Pinpoint the cell where the given text exists, returning its [X, Y] midpoint coordinate. 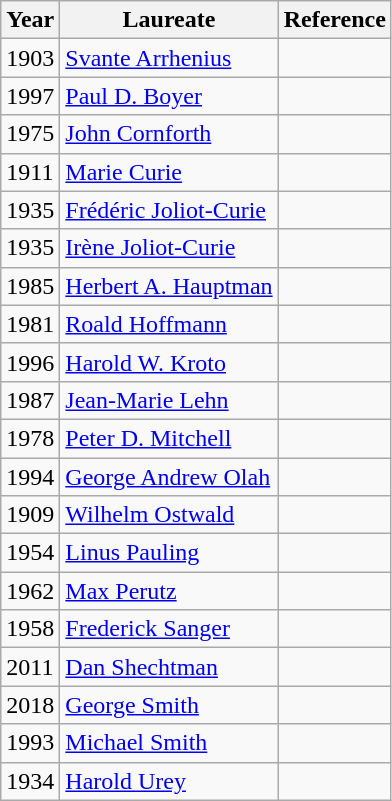
Jean-Marie Lehn [169, 400]
Frédéric Joliot-Curie [169, 210]
Max Perutz [169, 591]
Svante Arrhenius [169, 58]
1903 [30, 58]
1996 [30, 362]
2011 [30, 667]
George Andrew Olah [169, 477]
1993 [30, 743]
Marie Curie [169, 172]
Paul D. Boyer [169, 96]
1985 [30, 286]
Irène Joliot-Curie [169, 248]
Wilhelm Ostwald [169, 515]
Peter D. Mitchell [169, 438]
1958 [30, 629]
1997 [30, 96]
Harold W. Kroto [169, 362]
1934 [30, 781]
1909 [30, 515]
1962 [30, 591]
2018 [30, 705]
1987 [30, 400]
1911 [30, 172]
Laureate [169, 20]
Herbert A. Hauptman [169, 286]
1994 [30, 477]
Reference [334, 20]
1975 [30, 134]
1981 [30, 324]
1978 [30, 438]
Roald Hoffmann [169, 324]
1954 [30, 553]
George Smith [169, 705]
Year [30, 20]
Michael Smith [169, 743]
Linus Pauling [169, 553]
Dan Shechtman [169, 667]
John Cornforth [169, 134]
Frederick Sanger [169, 629]
Harold Urey [169, 781]
